Return the (x, y) coordinate for the center point of the cell that contains the specified text.  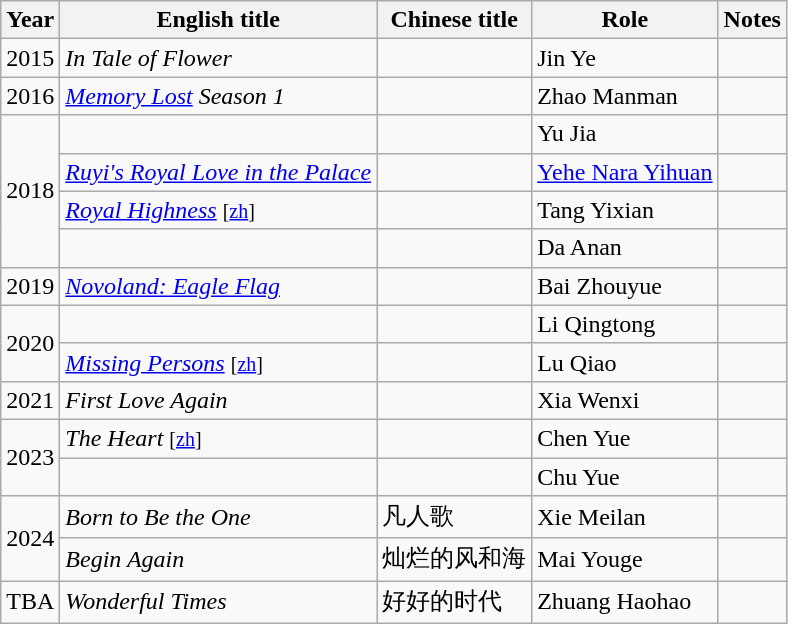
Ruyi's Royal Love in the Palace (218, 172)
2016 (30, 96)
Role (625, 20)
Notes (752, 20)
Novoland: Eagle Flag (218, 286)
Zhuang Haohao (625, 602)
TBA (30, 602)
Wonderful Times (218, 602)
2019 (30, 286)
In Tale of Flower (218, 58)
Yehe Nara Yihuan (625, 172)
Jin Ye (625, 58)
Year (30, 20)
First Love Again (218, 400)
2024 (30, 538)
灿烂的风和海 (454, 560)
Chinese title (454, 20)
Born to Be the One (218, 518)
Missing Persons [zh] (218, 362)
Xie Meilan (625, 518)
凡人歌 (454, 518)
2023 (30, 457)
Da Anan (625, 248)
Memory Lost Season 1 (218, 96)
English title (218, 20)
2021 (30, 400)
Royal Highness [zh] (218, 210)
Lu Qiao (625, 362)
The Heart [zh] (218, 438)
Bai Zhouyue (625, 286)
Yu Jia (625, 134)
2018 (30, 191)
2015 (30, 58)
好好的时代 (454, 602)
Li Qingtong (625, 324)
Zhao Manman (625, 96)
Xia Wenxi (625, 400)
Chu Yue (625, 477)
Begin Again (218, 560)
Chen Yue (625, 438)
2020 (30, 343)
Mai Youge (625, 560)
Tang Yixian (625, 210)
